Provide the [X, Y] coordinate of the cell's center where the given text is located.  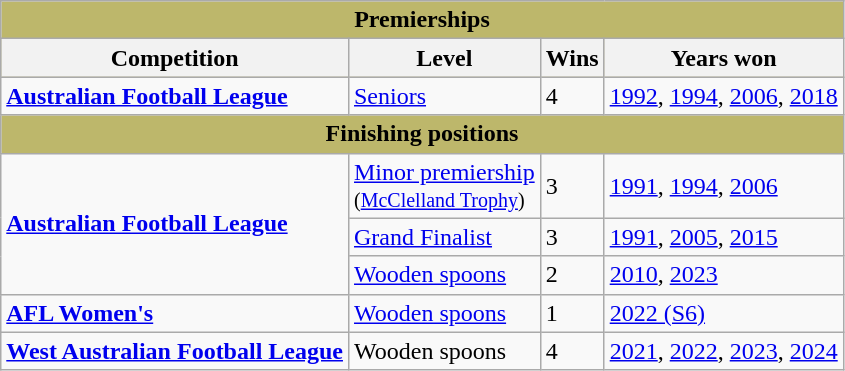
West Australian Football League [175, 351]
2021, 2022, 2023, 2024 [724, 351]
2 [572, 275]
2010, 2023 [724, 275]
Years won [724, 58]
1 [572, 313]
AFL Women's [175, 313]
Finishing positions [422, 134]
Seniors [444, 96]
1991, 2005, 2015 [724, 237]
1992, 1994, 2006, 2018 [724, 96]
2022 (S6) [724, 313]
Level [444, 58]
Minor premiership(McClelland Trophy) [444, 186]
1991, 1994, 2006 [724, 186]
Grand Finalist [444, 237]
Premierships [422, 20]
Competition [175, 58]
Wins [572, 58]
